Pinpoint the cell where the given text exists, returning its (X, Y) midpoint coordinate. 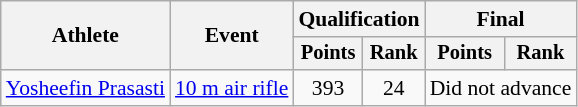
Final (501, 19)
Athlete (86, 36)
Yosheefin Prasasti (86, 88)
24 (394, 88)
Qualification (358, 19)
10 m air rifle (232, 88)
Event (232, 36)
Did not advance (501, 88)
393 (328, 88)
